Extract the [X, Y] coordinate from the center of the cell holding the provided text.  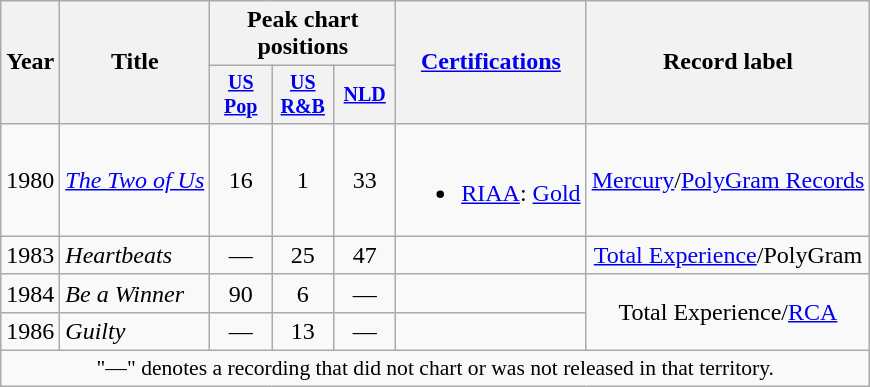
1983 [30, 255]
16 [241, 180]
Total Experience/RCA [728, 312]
The Two of Us [135, 180]
Peak chart positions [303, 34]
Heartbeats [135, 255]
NLD [365, 94]
Certifications [491, 62]
Title [135, 62]
13 [303, 331]
90 [241, 293]
"—" denotes a recording that did not chart or was not released in that territory. [436, 369]
Be a Winner [135, 293]
1 [303, 180]
US Pop [241, 94]
25 [303, 255]
Record label [728, 62]
Guilty [135, 331]
Year [30, 62]
1980 [30, 180]
1986 [30, 331]
Mercury/PolyGram Records [728, 180]
Total Experience/PolyGram [728, 255]
1984 [30, 293]
RIAA: Gold [491, 180]
USR&B [303, 94]
47 [365, 255]
33 [365, 180]
6 [303, 293]
